Find where the given text appears and provide that cell's center as [x, y] coordinate. 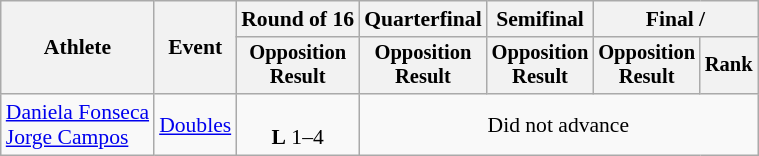
L 1–4 [298, 124]
Event [195, 48]
Rank [729, 66]
Semifinal [540, 19]
Did not advance [558, 124]
Doubles [195, 124]
Round of 16 [298, 19]
Daniela FonsecaJorge Campos [78, 124]
Final / [675, 19]
Quarterfinal [423, 19]
Athlete [78, 48]
